Extract the [x, y] coordinate from the center of the cell holding the provided text.  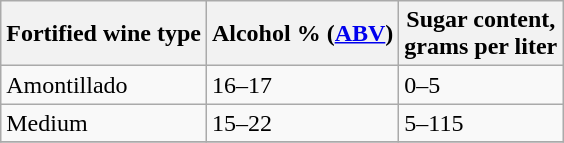
5–115 [481, 123]
16–17 [302, 85]
Fortified wine type [104, 34]
Sugar content,grams per liter [481, 34]
Amontillado [104, 85]
0–5 [481, 85]
Alcohol % (ABV) [302, 34]
15–22 [302, 123]
Medium [104, 123]
